Locate the cell with the specified text and output its (X, Y) center coordinate. 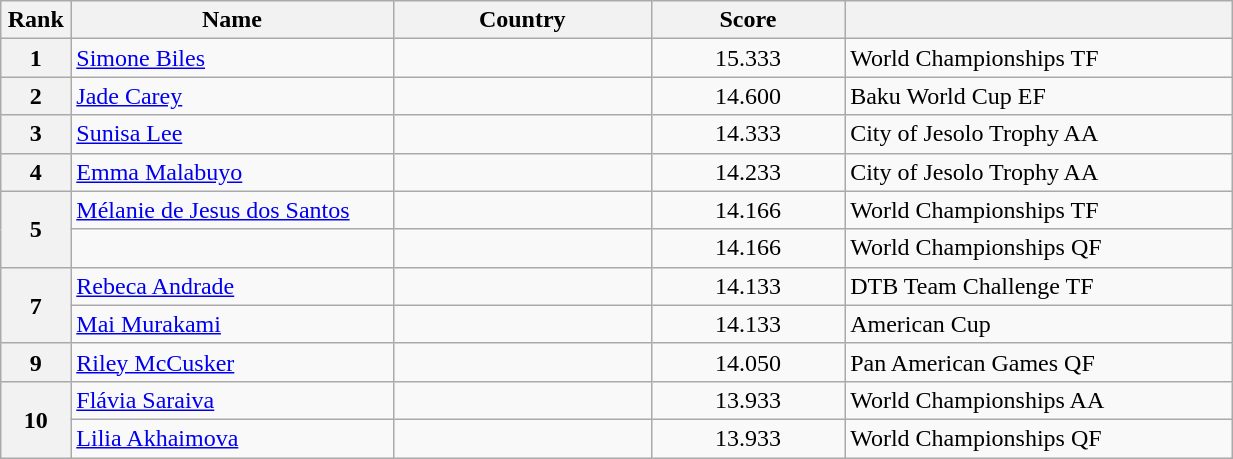
14.600 (748, 96)
Jade Carey (232, 96)
10 (36, 419)
14.050 (748, 362)
Lilia Akhaimova (232, 438)
15.333 (748, 58)
3 (36, 134)
4 (36, 172)
Rebeca Andrade (232, 286)
Sunisa Lee (232, 134)
Pan American Games QF (1038, 362)
Mélanie de Jesus dos Santos (232, 210)
Country (522, 20)
1 (36, 58)
American Cup (1038, 324)
Score (748, 20)
Mai Murakami (232, 324)
Emma Malabuyo (232, 172)
Name (232, 20)
Baku World Cup EF (1038, 96)
World Championships AA (1038, 400)
Rank (36, 20)
DTB Team Challenge TF (1038, 286)
7 (36, 305)
14.233 (748, 172)
Riley McCusker (232, 362)
Flávia Saraiva (232, 400)
2 (36, 96)
Simone Biles (232, 58)
5 (36, 229)
14.333 (748, 134)
9 (36, 362)
